Identify which cell holds the provided text, then report its (x, y) central coordinate. 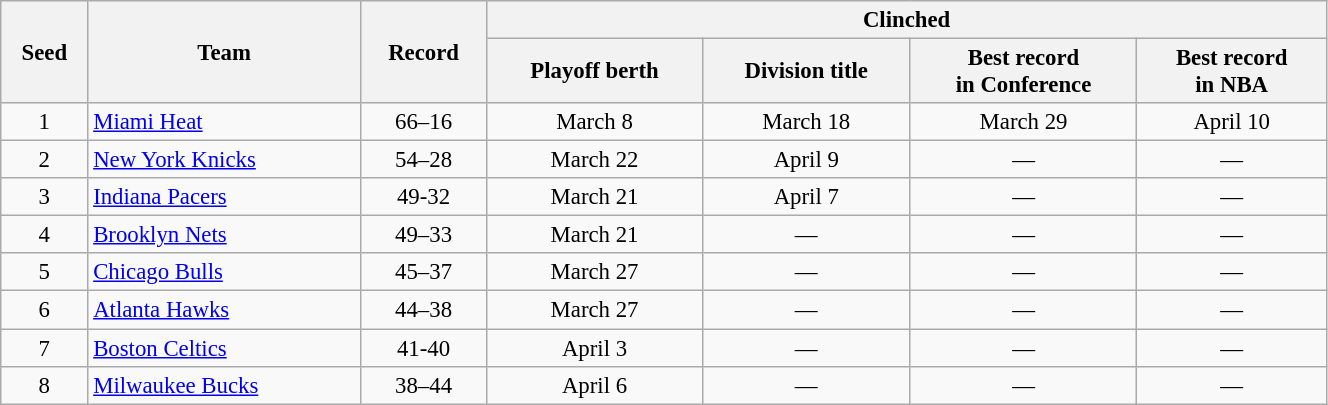
March 29 (1024, 122)
49-32 (423, 197)
Atlanta Hawks (224, 310)
Seed (44, 52)
Best record in Conference (1024, 72)
Miami Heat (224, 122)
Indiana Pacers (224, 197)
New York Knicks (224, 160)
Playoff berth (595, 72)
March 18 (806, 122)
April 9 (806, 160)
Clinched (907, 20)
Record (423, 52)
66–16 (423, 122)
March 8 (595, 122)
Boston Celtics (224, 348)
Chicago Bulls (224, 273)
41-40 (423, 348)
4 (44, 235)
1 (44, 122)
38–44 (423, 385)
Team (224, 52)
April 3 (595, 348)
Best record in NBA (1232, 72)
Division title (806, 72)
54–28 (423, 160)
Milwaukee Bucks (224, 385)
April 6 (595, 385)
6 (44, 310)
April 7 (806, 197)
Brooklyn Nets (224, 235)
March 22 (595, 160)
2 (44, 160)
49–33 (423, 235)
8 (44, 385)
April 10 (1232, 122)
7 (44, 348)
45–37 (423, 273)
44–38 (423, 310)
5 (44, 273)
3 (44, 197)
